Detect which cell encompasses the target text, then output its [x, y] center coordinate. 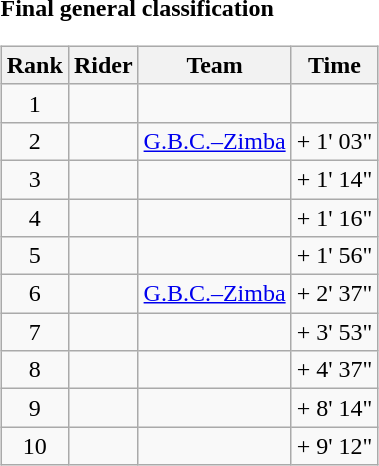
7 [34, 332]
1 [34, 103]
2 [34, 141]
Rank [34, 65]
+ 1' 14" [334, 179]
+ 9' 12" [334, 446]
+ 1' 56" [334, 256]
10 [34, 446]
5 [34, 256]
+ 8' 14" [334, 408]
+ 1' 03" [334, 141]
6 [34, 294]
+ 3' 53" [334, 332]
+ 2' 37" [334, 294]
9 [34, 408]
Rider [103, 65]
Team [214, 65]
3 [34, 179]
8 [34, 370]
4 [34, 217]
+ 1' 16" [334, 217]
Time [334, 65]
+ 4' 37" [334, 370]
